Determine the (X, Y) coordinate at the center of the cell enclosing the given text.  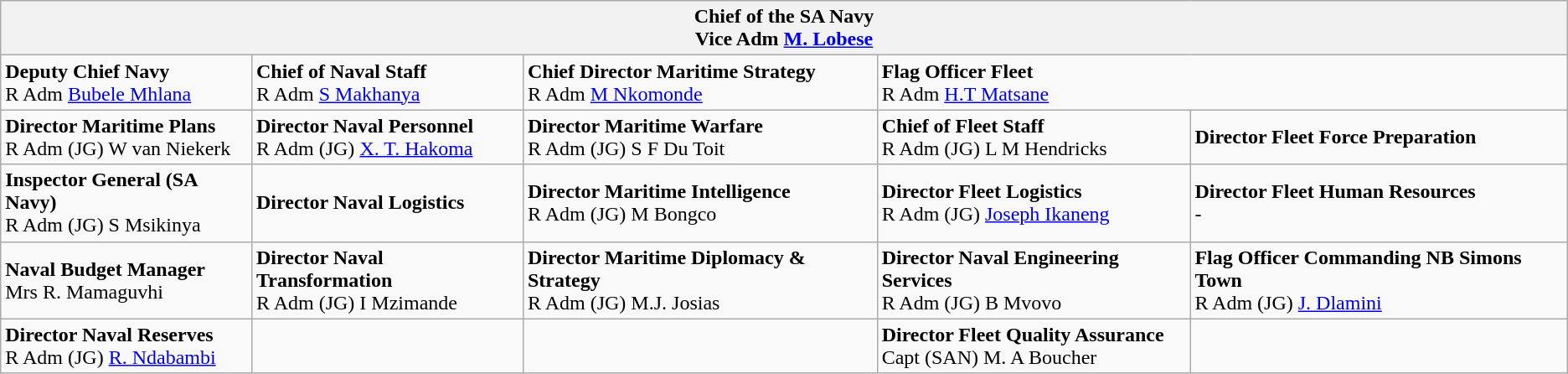
Deputy Chief NavyR Adm Bubele Mhlana (126, 82)
Chief of Naval StaffR Adm S Makhanya (387, 82)
Director Maritime PlansR Adm (JG) W van Niekerk (126, 138)
Director Naval TransformationR Adm (JG) I Mzimande (387, 280)
Director Naval Engineering ServicesR Adm (JG) B Mvovo (1034, 280)
Chief Director Maritime StrategyR Adm M Nkomonde (700, 82)
Director Naval PersonnelR Adm (JG) X. T. Hakoma (387, 138)
Director Fleet Quality AssuranceCapt (SAN) M. A Boucher (1034, 345)
Director Fleet LogisticsR Adm (JG) Joseph Ikaneng (1034, 203)
Flag Officer Commanding NB Simons TownR Adm (JG) J. Dlamini (1379, 280)
Chief of the SA NavyVice Adm M. Lobese (784, 29)
Naval Budget ManagerMrs R. Mamaguvhi (126, 280)
Director Maritime Diplomacy & StrategyR Adm (JG) M.J. Josias (700, 280)
Director Naval ReservesR Adm (JG) R. Ndabambi (126, 345)
Flag Officer FleetR Adm H.T Matsane (1222, 82)
Director Fleet Human Resources - (1379, 203)
Director Maritime WarfareR Adm (JG) S F Du Toit (700, 138)
Director Maritime IntelligenceR Adm (JG) M Bongco (700, 203)
Director Fleet Force Preparation (1379, 138)
Inspector General (SA Navy)R Adm (JG) S Msikinya (126, 203)
Director Naval Logistics (387, 203)
Chief of Fleet StaffR Adm (JG) L M Hendricks (1034, 138)
